Return the [x, y] coordinate for the center point of the cell that contains the specified text.  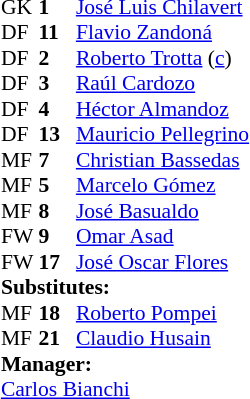
2 [57, 58]
Claudio Husain [162, 339]
9 [57, 237]
Roberto Pompei [162, 313]
17 [57, 262]
José Basualdo [162, 211]
7 [57, 160]
Christian Bassedas [162, 160]
3 [57, 83]
13 [57, 135]
Marcelo Gómez [162, 185]
José Oscar Flores [162, 262]
21 [57, 339]
Omar Asad [162, 237]
Manager: [125, 364]
8 [57, 211]
Mauricio Pellegrino [162, 135]
4 [57, 109]
Raúl Cardozo [162, 83]
Flavio Zandoná [162, 33]
5 [57, 185]
18 [57, 313]
Roberto Trotta (c) [162, 58]
Substitutes: [125, 287]
11 [57, 33]
Héctor Almandoz [162, 109]
